Return the [X, Y] coordinate for the center point of the cell that contains the specified text.  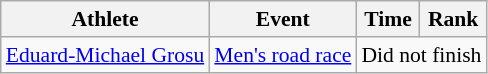
Event [282, 19]
Time [388, 19]
Eduard-Michael Grosu [106, 55]
Did not finish [421, 55]
Rank [454, 19]
Athlete [106, 19]
Men's road race [282, 55]
